Return the (X, Y) coordinate for the center point of the cell that contains the specified text.  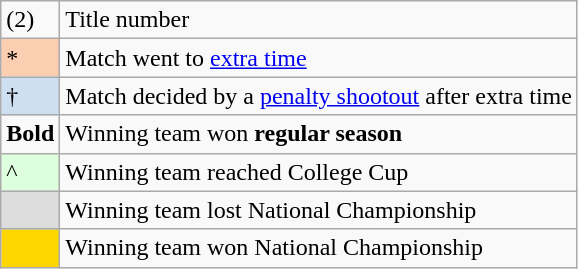
Title number (319, 20)
Bold (30, 134)
Winning team won regular season (319, 134)
(2) (30, 20)
* (30, 58)
Match went to extra time (319, 58)
Winning team reached College Cup (319, 172)
Winning team won National Championship (319, 248)
Winning team lost National Championship (319, 210)
† (30, 96)
^ (30, 172)
Match decided by a penalty shootout after extra time (319, 96)
